Return [x, y] of the center of cell containing provided text 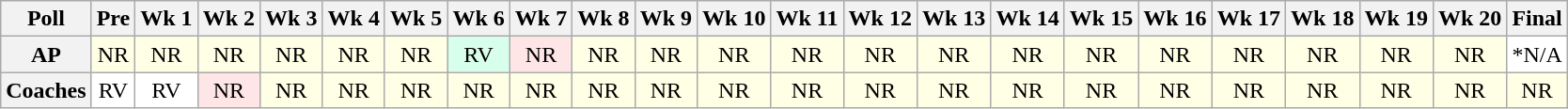
Wk 7 [541, 19]
Wk 11 [807, 19]
Wk 12 [880, 19]
Poll [46, 19]
Wk 20 [1469, 19]
AP [46, 54]
Wk 3 [291, 19]
Wk 19 [1396, 19]
Wk 4 [353, 19]
Wk 14 [1027, 19]
Wk 10 [734, 19]
Final [1537, 19]
Wk 9 [666, 19]
Wk 6 [478, 19]
Wk 2 [228, 19]
Wk 8 [604, 19]
Wk 1 [166, 19]
Pre [113, 19]
Wk 13 [953, 19]
Wk 18 [1323, 19]
Coaches [46, 90]
Wk 16 [1175, 19]
Wk 15 [1101, 19]
Wk 17 [1248, 19]
Wk 5 [416, 19]
*N/A [1537, 54]
